Provide the [x, y] coordinate of the cell's center where the given text is located.  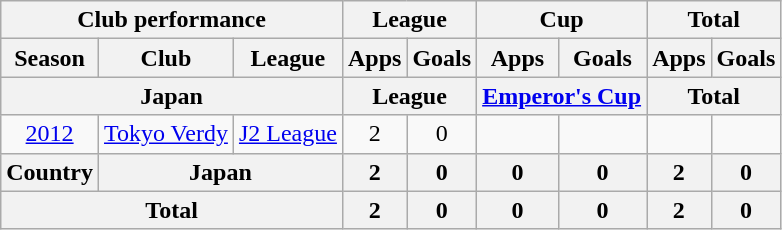
J2 League [288, 134]
Season [50, 58]
Emperor's Cup [562, 96]
Tokyo Verdy [166, 134]
Club [166, 58]
Club performance [172, 20]
2012 [50, 134]
Cup [562, 20]
Country [50, 172]
